Identify which cell holds the provided text, then report its [X, Y] central coordinate. 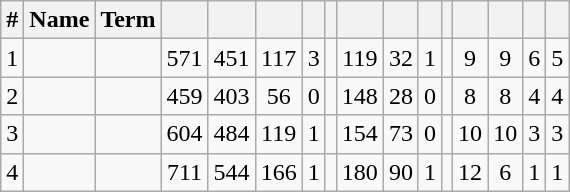
Name [60, 20]
148 [360, 96]
5 [558, 58]
56 [278, 96]
154 [360, 134]
451 [232, 58]
117 [278, 58]
403 [232, 96]
166 [278, 172]
# [12, 20]
484 [232, 134]
73 [400, 134]
180 [360, 172]
544 [232, 172]
28 [400, 96]
604 [184, 134]
571 [184, 58]
Term [128, 20]
32 [400, 58]
2 [12, 96]
90 [400, 172]
711 [184, 172]
12 [470, 172]
459 [184, 96]
